Search for the cell housing the specified text and yield its [x, y] center coordinate. 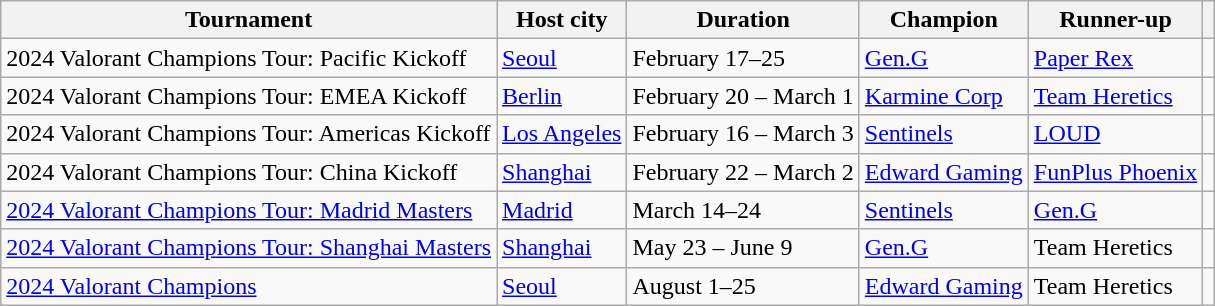
Champion [944, 20]
August 1–25 [743, 286]
2024 Valorant Champions Tour: Americas Kickoff [249, 134]
February 22 – March 2 [743, 172]
May 23 – June 9 [743, 248]
Host city [562, 20]
2024 Valorant Champions Tour: Shanghai Masters [249, 248]
2024 Valorant Champions Tour: Pacific Kickoff [249, 58]
Karmine Corp [944, 96]
March 14–24 [743, 210]
Duration [743, 20]
LOUD [1115, 134]
February 16 – March 3 [743, 134]
Paper Rex [1115, 58]
2024 Valorant Champions Tour: Madrid Masters [249, 210]
Tournament [249, 20]
2024 Valorant Champions Tour: EMEA Kickoff [249, 96]
February 20 – March 1 [743, 96]
Runner-up [1115, 20]
2024 Valorant Champions Tour: China Kickoff [249, 172]
FunPlus Phoenix [1115, 172]
Madrid [562, 210]
2024 Valorant Champions [249, 286]
Berlin [562, 96]
Los Angeles [562, 134]
February 17–25 [743, 58]
